Search for the cell housing the specified text and yield its [X, Y] center coordinate. 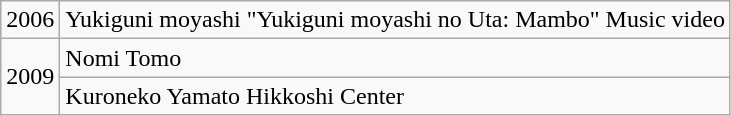
Yukiguni moyashi "Yukiguni moyashi no Uta: Mambo" Music video [396, 20]
2009 [30, 77]
2006 [30, 20]
Nomi Tomo [396, 58]
Kuroneko Yamato Hikkoshi Center [396, 96]
